For the text-containing cell, return its midpoint in [x, y] coordinate format. 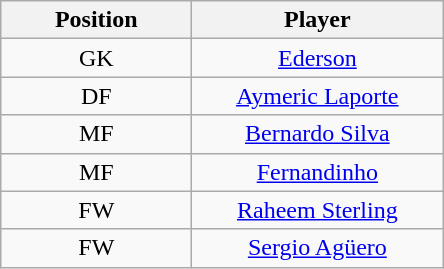
Aymeric Laporte [318, 96]
Player [318, 20]
Ederson [318, 58]
Fernandinho [318, 172]
DF [96, 96]
Bernardo Silva [318, 134]
Raheem Sterling [318, 210]
Position [96, 20]
Sergio Agüero [318, 248]
GK [96, 58]
